Locate the cell with the specified text and output its (X, Y) center coordinate. 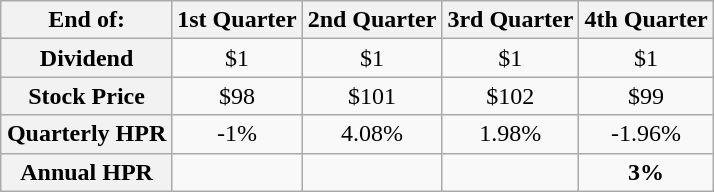
1.98% (510, 134)
3% (646, 172)
Dividend (86, 58)
-1% (237, 134)
4th Quarter (646, 20)
$99 (646, 96)
2nd Quarter (372, 20)
4.08% (372, 134)
Annual HPR (86, 172)
Stock Price (86, 96)
Quarterly HPR (86, 134)
3rd Quarter (510, 20)
1st Quarter (237, 20)
-1.96% (646, 134)
$98 (237, 96)
End of: (86, 20)
$101 (372, 96)
$102 (510, 96)
